For the text-containing cell, return its midpoint in [X, Y] coordinate format. 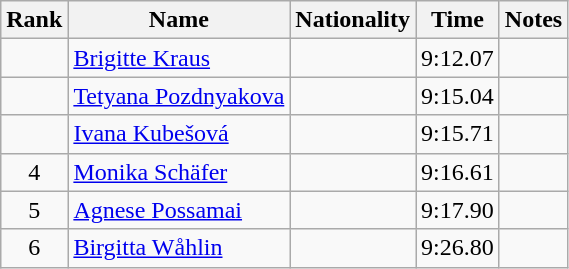
6 [34, 248]
Time [458, 20]
Rank [34, 20]
Nationality [353, 20]
9:15.71 [458, 134]
9:17.90 [458, 210]
Notes [533, 20]
4 [34, 172]
Name [179, 20]
5 [34, 210]
Tetyana Pozdnyakova [179, 96]
Ivana Kubešová [179, 134]
Brigitte Kraus [179, 58]
Monika Schäfer [179, 172]
9:16.61 [458, 172]
9:12.07 [458, 58]
9:26.80 [458, 248]
Birgitta Wåhlin [179, 248]
9:15.04 [458, 96]
Agnese Possamai [179, 210]
